Capture the cell that displays the provided text and extract its (x, y) central coordinate. 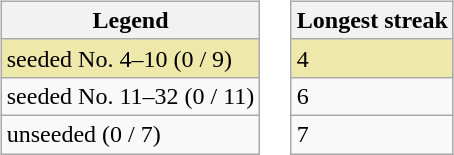
Legend (130, 20)
7 (372, 134)
6 (372, 96)
4 (372, 58)
seeded No. 4–10 (0 / 9) (130, 58)
unseeded (0 / 7) (130, 134)
seeded No. 11–32 (0 / 11) (130, 96)
Longest streak (372, 20)
